Scan for the cell matching the given text and deliver its (X, Y) coordinate at center. 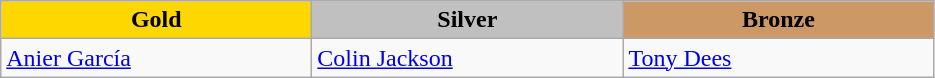
Silver (468, 20)
Colin Jackson (468, 58)
Tony Dees (778, 58)
Gold (156, 20)
Anier García (156, 58)
Bronze (778, 20)
